Return [x, y] of the center of cell containing provided text 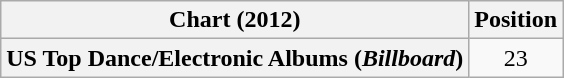
Position [516, 20]
US Top Dance/Electronic Albums (Billboard) [235, 58]
Chart (2012) [235, 20]
23 [516, 58]
